Detect which cell encompasses the target text, then output its (X, Y) center coordinate. 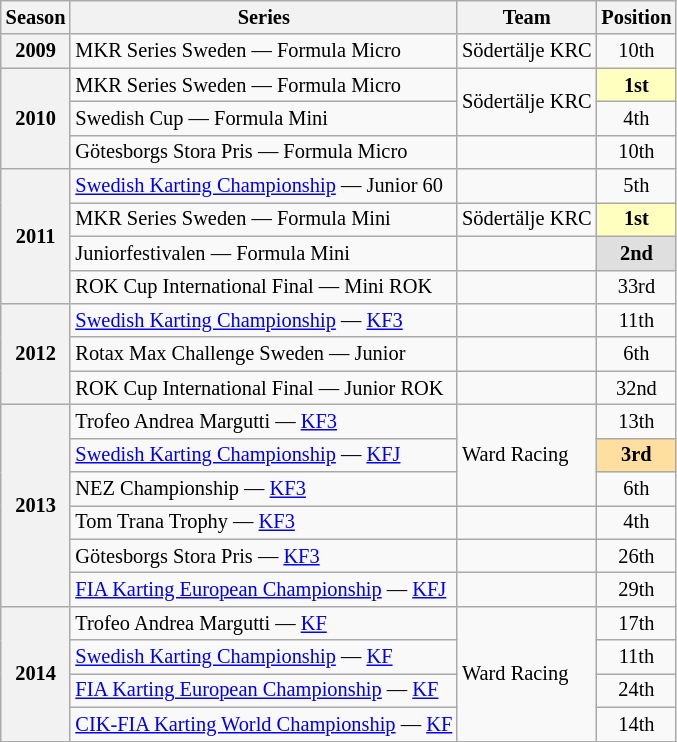
Swedish Karting Championship — KF3 (264, 320)
17th (636, 623)
Swedish Cup — Formula Mini (264, 118)
FIA Karting European Championship — KF (264, 690)
CIK-FIA Karting World Championship — KF (264, 724)
5th (636, 186)
Götesborgs Stora Pris — Formula Micro (264, 152)
ROK Cup International Final — Mini ROK (264, 287)
2013 (36, 505)
Swedish Karting Championship — KFJ (264, 455)
Trofeo Andrea Margutti — KF3 (264, 421)
3rd (636, 455)
Juniorfestivalen — Formula Mini (264, 253)
33rd (636, 287)
2nd (636, 253)
2011 (36, 236)
14th (636, 724)
MKR Series Sweden — Formula Mini (264, 219)
29th (636, 589)
32nd (636, 388)
Trofeo Andrea Margutti — KF (264, 623)
Series (264, 17)
Swedish Karting Championship — KF (264, 657)
Tom Trana Trophy — KF3 (264, 522)
2012 (36, 354)
Rotax Max Challenge Sweden — Junior (264, 354)
Götesborgs Stora Pris — KF3 (264, 556)
NEZ Championship — KF3 (264, 489)
ROK Cup International Final — Junior ROK (264, 388)
Team (526, 17)
2009 (36, 51)
13th (636, 421)
24th (636, 690)
26th (636, 556)
Season (36, 17)
Swedish Karting Championship — Junior 60 (264, 186)
Position (636, 17)
2014 (36, 674)
2010 (36, 118)
FIA Karting European Championship — KFJ (264, 589)
